From the cell containing the given text, extract its center point as [x, y] coordinate. 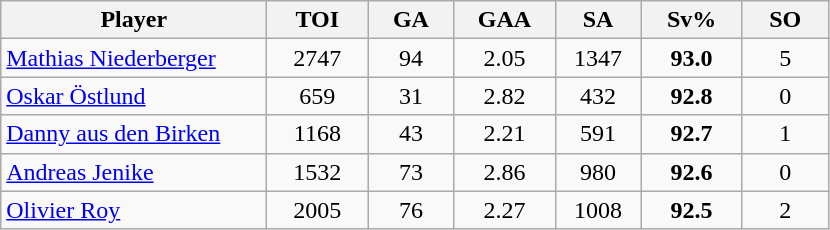
2.21 [504, 134]
1532 [318, 172]
2747 [318, 58]
SA [598, 20]
Player [134, 20]
73 [411, 172]
2005 [318, 210]
Olivier Roy [134, 210]
SO [785, 20]
2.05 [504, 58]
94 [411, 58]
Sv% [692, 20]
GA [411, 20]
1 [785, 134]
591 [598, 134]
92.5 [692, 210]
92.7 [692, 134]
Andreas Jenike [134, 172]
659 [318, 96]
1008 [598, 210]
1347 [598, 58]
Danny aus den Birken [134, 134]
2 [785, 210]
432 [598, 96]
76 [411, 210]
2.27 [504, 210]
31 [411, 96]
1168 [318, 134]
Oskar Östlund [134, 96]
93.0 [692, 58]
Mathias Niederberger [134, 58]
5 [785, 58]
2.82 [504, 96]
980 [598, 172]
43 [411, 134]
TOI [318, 20]
92.6 [692, 172]
2.86 [504, 172]
92.8 [692, 96]
GAA [504, 20]
